Provide the [x, y] coordinate of the cell's center where the given text is located.  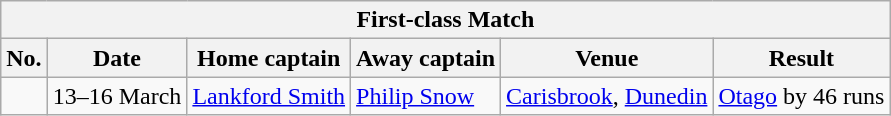
Away captain [426, 58]
First-class Match [446, 20]
13–16 March [117, 96]
Result [802, 58]
No. [24, 58]
Lankford Smith [269, 96]
Philip Snow [426, 96]
Venue [607, 58]
Home captain [269, 58]
Date [117, 58]
Carisbrook, Dunedin [607, 96]
Otago by 46 runs [802, 96]
